Identify which cell holds the provided text, then report its [X, Y] central coordinate. 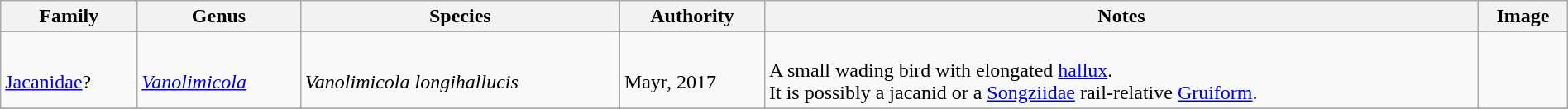
Family [69, 17]
Vanolimicola longihallucis [460, 70]
Image [1523, 17]
Mayr, 2017 [691, 70]
Notes [1121, 17]
Authority [691, 17]
Jacanidae? [69, 70]
A small wading bird with elongated hallux.It is possibly a jacanid or a Songziidae rail-relative Gruiform. [1121, 70]
Vanolimicola [219, 70]
Species [460, 17]
Genus [219, 17]
